Detect which cell encompasses the target text, then output its (x, y) center coordinate. 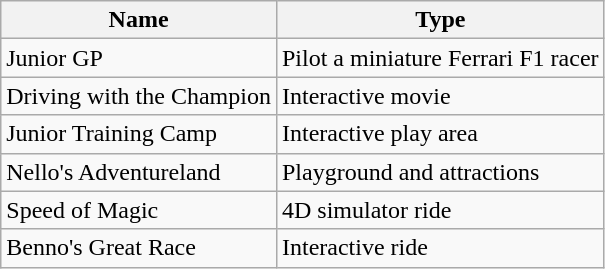
Type (440, 20)
Interactive ride (440, 248)
Junior GP (139, 58)
4D simulator ride (440, 210)
Name (139, 20)
Nello's Adventureland (139, 172)
Benno's Great Race (139, 248)
Speed of Magic (139, 210)
Pilot a miniature Ferrari F1 racer (440, 58)
Interactive movie (440, 96)
Playground and attractions (440, 172)
Interactive play area (440, 134)
Driving with the Champion (139, 96)
Junior Training Camp (139, 134)
